Detect which cell encompasses the target text, then output its [x, y] center coordinate. 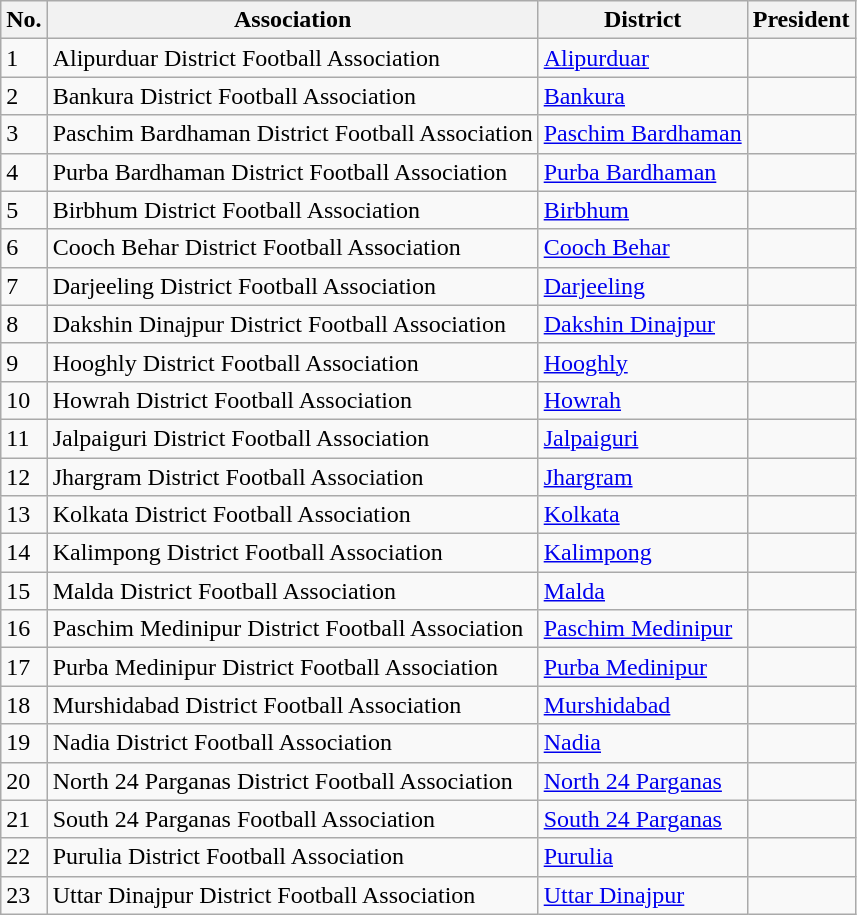
Birbhum District Football Association [292, 210]
5 [24, 210]
Hooghly [642, 362]
Uttar Dinajpur District Football Association [292, 895]
Bankura [642, 96]
Malda [642, 591]
Purba Bardhaman [642, 172]
Purba Medinipur District Football Association [292, 667]
13 [24, 515]
Kalimpong District Football Association [292, 553]
Purulia District Football Association [292, 857]
Murshidabad [642, 705]
Cooch Behar [642, 248]
Purulia [642, 857]
Darjeeling District Football Association [292, 286]
Nadia District Football Association [292, 743]
Paschim Bardhaman District Football Association [292, 134]
Association [292, 20]
21 [24, 819]
Kalimpong [642, 553]
Dakshin Dinajpur [642, 324]
Darjeeling [642, 286]
North 24 Parganas [642, 781]
Howrah District Football Association [292, 400]
22 [24, 857]
Alipurduar District Football Association [292, 58]
Kolkata District Football Association [292, 515]
Paschim Medinipur [642, 629]
9 [24, 362]
South 24 Parganas Football Association [292, 819]
No. [24, 20]
20 [24, 781]
Murshidabad District Football Association [292, 705]
18 [24, 705]
17 [24, 667]
Nadia [642, 743]
Hooghly District Football Association [292, 362]
Kolkata [642, 515]
Alipurduar [642, 58]
7 [24, 286]
3 [24, 134]
Bankura District Football Association [292, 96]
4 [24, 172]
Jalpaiguri District Football Association [292, 438]
14 [24, 553]
President [801, 20]
Birbhum [642, 210]
Paschim Medinipur District Football Association [292, 629]
10 [24, 400]
Jalpaiguri [642, 438]
Purba Medinipur [642, 667]
6 [24, 248]
16 [24, 629]
2 [24, 96]
Cooch Behar District Football Association [292, 248]
8 [24, 324]
South 24 Parganas [642, 819]
Paschim Bardhaman [642, 134]
Malda District Football Association [292, 591]
Purba Bardhaman District Football Association [292, 172]
11 [24, 438]
Jhargram District Football Association [292, 477]
Jhargram [642, 477]
District [642, 20]
North 24 Parganas District Football Association [292, 781]
Dakshin Dinajpur District Football Association [292, 324]
1 [24, 58]
23 [24, 895]
Howrah [642, 400]
15 [24, 591]
19 [24, 743]
12 [24, 477]
Uttar Dinajpur [642, 895]
